Search for the cell housing the specified text and yield its (X, Y) center coordinate. 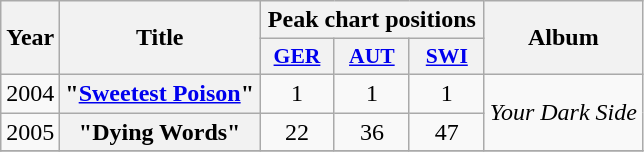
"Sweetest Poison" (160, 93)
Title (160, 38)
Album (563, 38)
22 (298, 131)
36 (372, 131)
47 (446, 131)
SWI (446, 57)
AUT (372, 57)
2005 (30, 131)
Your Dark Side (563, 112)
Peak chart positions (372, 20)
2004 (30, 93)
"Dying Words" (160, 131)
Year (30, 38)
GER (298, 57)
